Return the (X, Y) coordinate for the center point of the cell that contains the specified text.  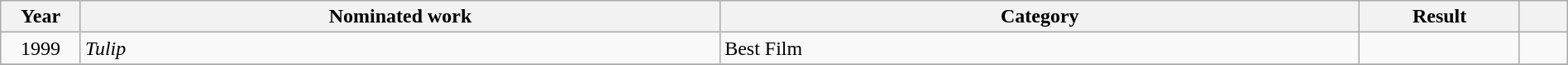
Result (1439, 17)
1999 (41, 48)
Tulip (400, 48)
Year (41, 17)
Category (1040, 17)
Best Film (1040, 48)
Nominated work (400, 17)
